Capture the cell that displays the provided text and extract its [x, y] central coordinate. 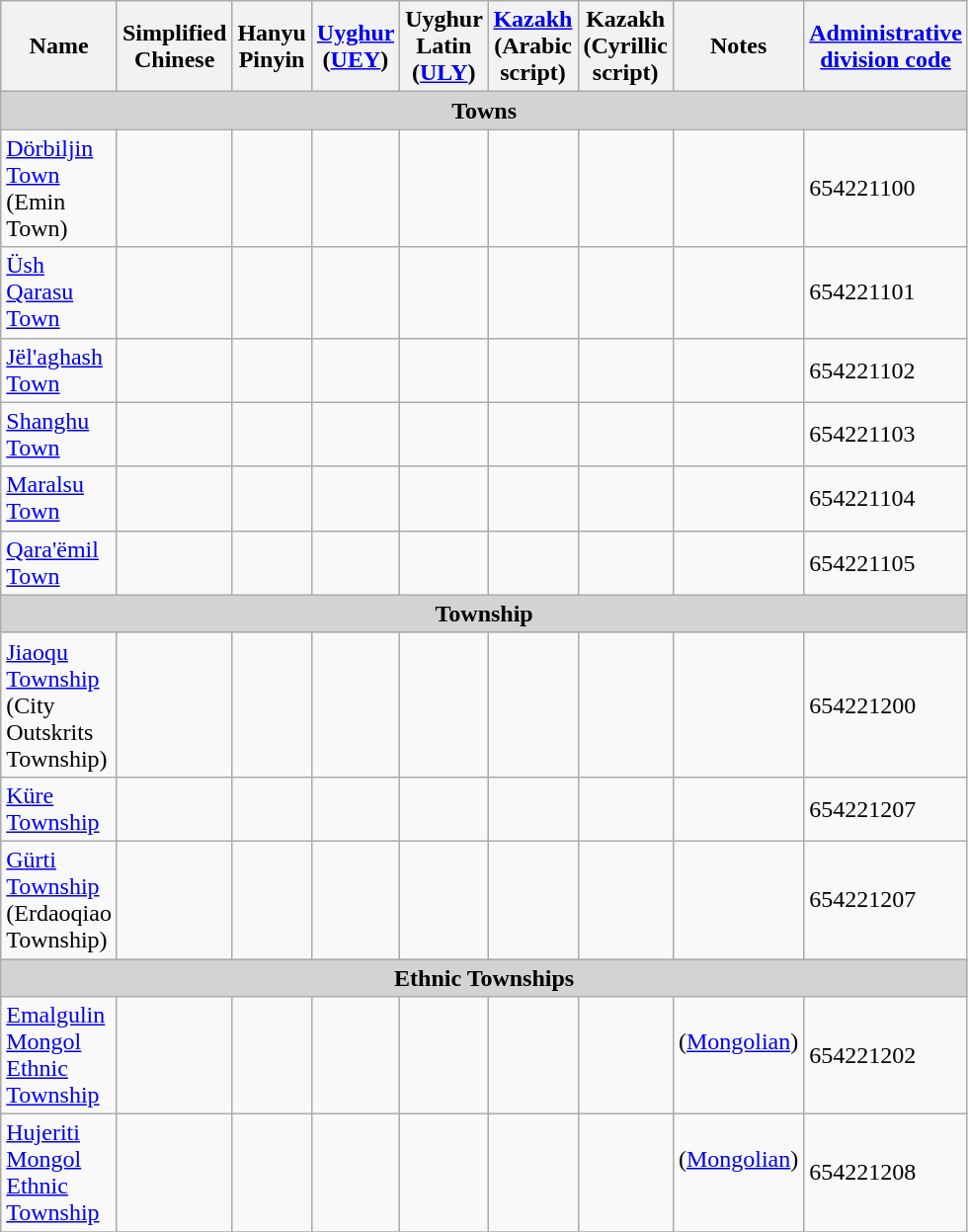
654221202 [886, 1055]
Üsh Qarasu Town [59, 292]
Kazakh (Cyrillic script) [625, 46]
Jiaoqu Township (City Outskrits Township) [59, 704]
Uyghur (UEY) [356, 46]
Notes [738, 46]
Maralsu Town [59, 498]
Shanghu Town [59, 435]
654221100 [886, 188]
Administrative division code [886, 46]
Township [484, 614]
654221200 [886, 704]
654221208 [886, 1174]
Ethnic Townships [484, 977]
Hanyu Pinyin [272, 46]
Hujeriti Mongol Ethnic Township [59, 1174]
654221104 [886, 498]
Küre Township [59, 808]
Uyghur Latin (ULY) [444, 46]
654221102 [886, 370]
Kazakh (Arabic script) [533, 46]
Dörbiljin Town(Emin Town) [59, 188]
Gürti Township(Erdaoqiao Township) [59, 899]
Qara'ëmil Town [59, 563]
Jël'aghash Town [59, 370]
Emalgulin Mongol Ethnic Township [59, 1055]
Simplified Chinese [174, 46]
654221103 [886, 435]
654221105 [886, 563]
Towns [484, 111]
Name [59, 46]
654221101 [886, 292]
